Return the (X, Y) coordinate for the center point of the cell that contains the specified text.  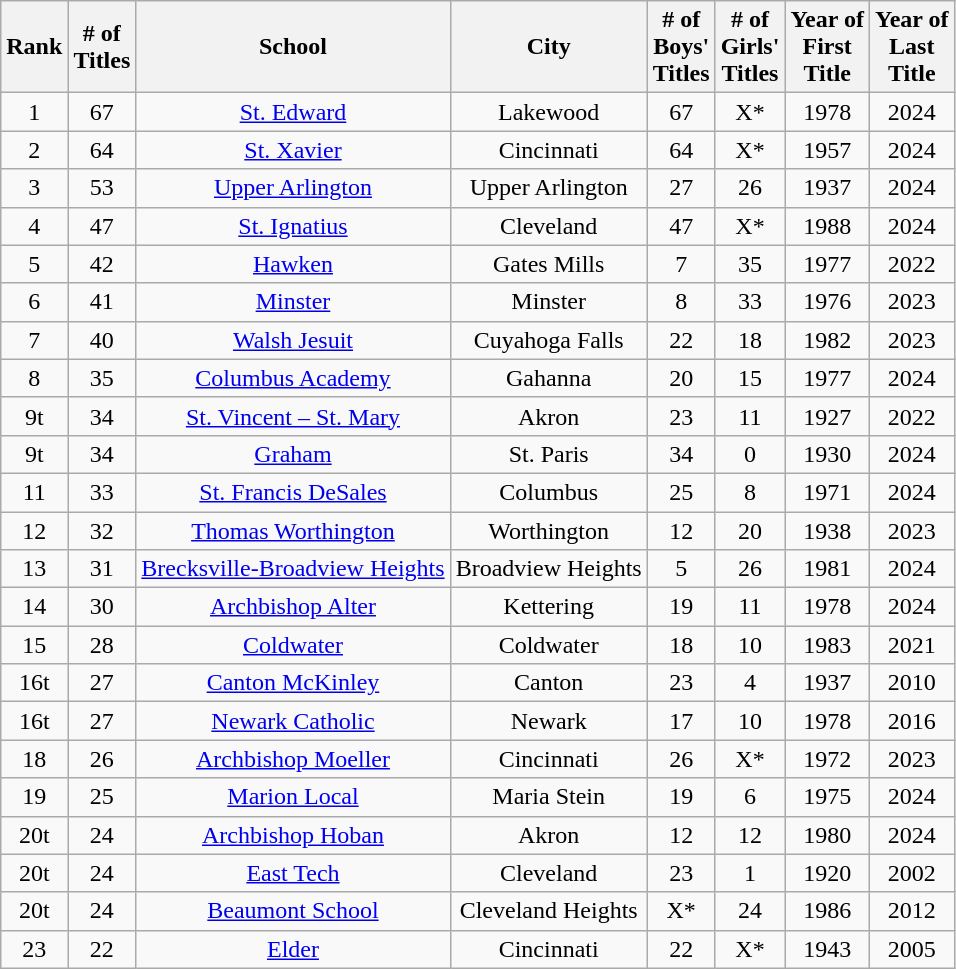
Archbishop Hoban (293, 835)
2 (34, 150)
Broadview Heights (548, 569)
Columbus (548, 492)
# ofTitles (102, 47)
Canton (548, 683)
# ofGirls'Titles (750, 47)
St. Francis DeSales (293, 492)
30 (102, 607)
1930 (828, 454)
28 (102, 645)
Hawken (293, 264)
Graham (293, 454)
1971 (828, 492)
2016 (912, 721)
Archbishop Moeller (293, 759)
1988 (828, 226)
1980 (828, 835)
Newark (548, 721)
32 (102, 531)
Maria Stein (548, 797)
1938 (828, 531)
1981 (828, 569)
Canton McKinley (293, 683)
Gates Mills (548, 264)
Worthington (548, 531)
1986 (828, 911)
Marion Local (293, 797)
Beaumont School (293, 911)
St. Edward (293, 112)
17 (681, 721)
53 (102, 188)
0 (750, 454)
40 (102, 340)
St. Xavier (293, 150)
2012 (912, 911)
42 (102, 264)
14 (34, 607)
31 (102, 569)
Kettering (548, 607)
1975 (828, 797)
Newark Catholic (293, 721)
1957 (828, 150)
Rank (34, 47)
East Tech (293, 873)
Cuyahoga Falls (548, 340)
1943 (828, 949)
St. Vincent – St. Mary (293, 416)
Thomas Worthington (293, 531)
1972 (828, 759)
Lakewood (548, 112)
13 (34, 569)
Brecksville-Broadview Heights (293, 569)
1976 (828, 302)
Walsh Jesuit (293, 340)
1982 (828, 340)
1983 (828, 645)
2021 (912, 645)
1927 (828, 416)
Year ofLastTitle (912, 47)
Archbishop Alter (293, 607)
St. Ignatius (293, 226)
Cleveland Heights (548, 911)
2010 (912, 683)
1920 (828, 873)
3 (34, 188)
2005 (912, 949)
Columbus Academy (293, 378)
Year ofFirstTitle (828, 47)
Elder (293, 949)
Gahanna (548, 378)
# ofBoys'Titles (681, 47)
St. Paris (548, 454)
2002 (912, 873)
41 (102, 302)
School (293, 47)
City (548, 47)
